For the text-containing cell, return its midpoint in (X, Y) coordinate format. 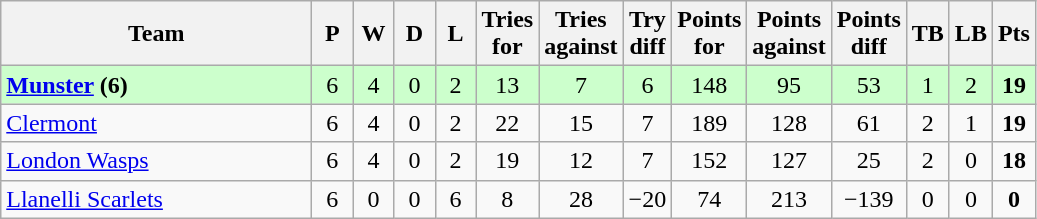
74 (710, 199)
22 (508, 123)
128 (789, 123)
TB (928, 34)
8 (508, 199)
152 (710, 161)
London Wasps (156, 161)
Llanelli Scarlets (156, 199)
25 (868, 161)
Team (156, 34)
Clermont (156, 123)
213 (789, 199)
LB (970, 34)
18 (1014, 161)
Points for (710, 34)
Tries against (581, 34)
95 (789, 85)
Try diff (648, 34)
P (332, 34)
61 (868, 123)
Points diff (868, 34)
189 (710, 123)
Tries for (508, 34)
148 (710, 85)
53 (868, 85)
D (414, 34)
15 (581, 123)
L (456, 34)
Points against (789, 34)
127 (789, 161)
13 (508, 85)
12 (581, 161)
−20 (648, 199)
28 (581, 199)
Munster (6) (156, 85)
−139 (868, 199)
W (374, 34)
Pts (1014, 34)
